Scan for the cell matching the given text and deliver its (x, y) coordinate at center. 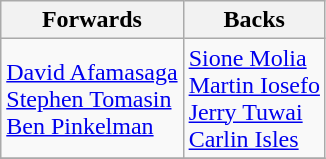
Sione Molia Martin Iosefo Jerry Tuwai Carlin Isles (254, 98)
Backs (254, 20)
David Afamasaga Stephen Tomasin Ben Pinkelman (92, 98)
Forwards (92, 20)
